Pinpoint the cell where the given text exists, returning its [x, y] midpoint coordinate. 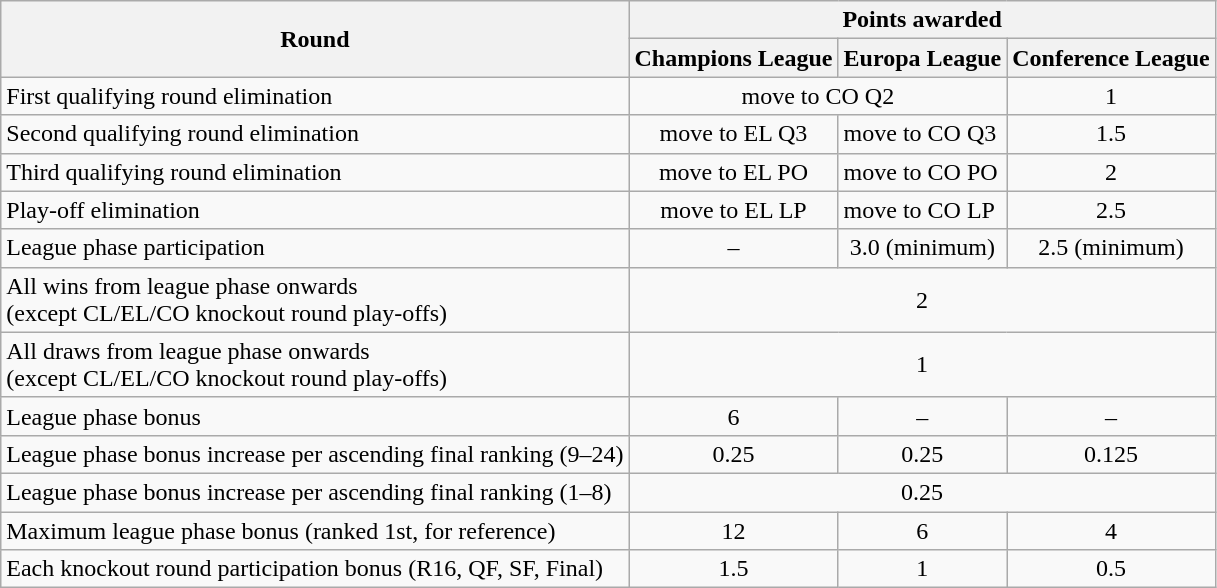
Maximum league phase bonus (ranked 1st, for reference) [315, 531]
Round [315, 39]
2.5 [1112, 210]
3.0 (minimum) [922, 248]
Each knockout round participation bonus (R16, QF, SF, Final) [315, 569]
First qualifying round elimination [315, 96]
Third qualifying round elimination [315, 172]
move to EL LP [734, 210]
move to EL PO [734, 172]
Points awarded [922, 20]
League phase bonus increase per ascending final ranking (9–24) [315, 454]
All wins from league phase onwards(except CL/EL/CO knockout round play-offs) [315, 300]
League phase bonus [315, 416]
Champions League [734, 58]
12 [734, 531]
Europa League [922, 58]
Play-off elimination [315, 210]
All draws from league phase onwards(except CL/EL/CO knockout round play-offs) [315, 364]
0.125 [1112, 454]
move to CO Q2 [818, 96]
Conference League [1112, 58]
0.5 [1112, 569]
move to CO PO [922, 172]
move to CO Q3 [922, 134]
move to EL Q3 [734, 134]
Second qualifying round elimination [315, 134]
2.5 (minimum) [1112, 248]
League phase bonus increase per ascending final ranking (1–8) [315, 492]
4 [1112, 531]
move to CO LP [922, 210]
League phase participation [315, 248]
